Scan for the cell matching the given text and deliver its [X, Y] coordinate at center. 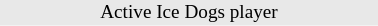
Active Ice Dogs player [189, 13]
